Return the (X, Y) coordinate for the center point of the cell that contains the specified text.  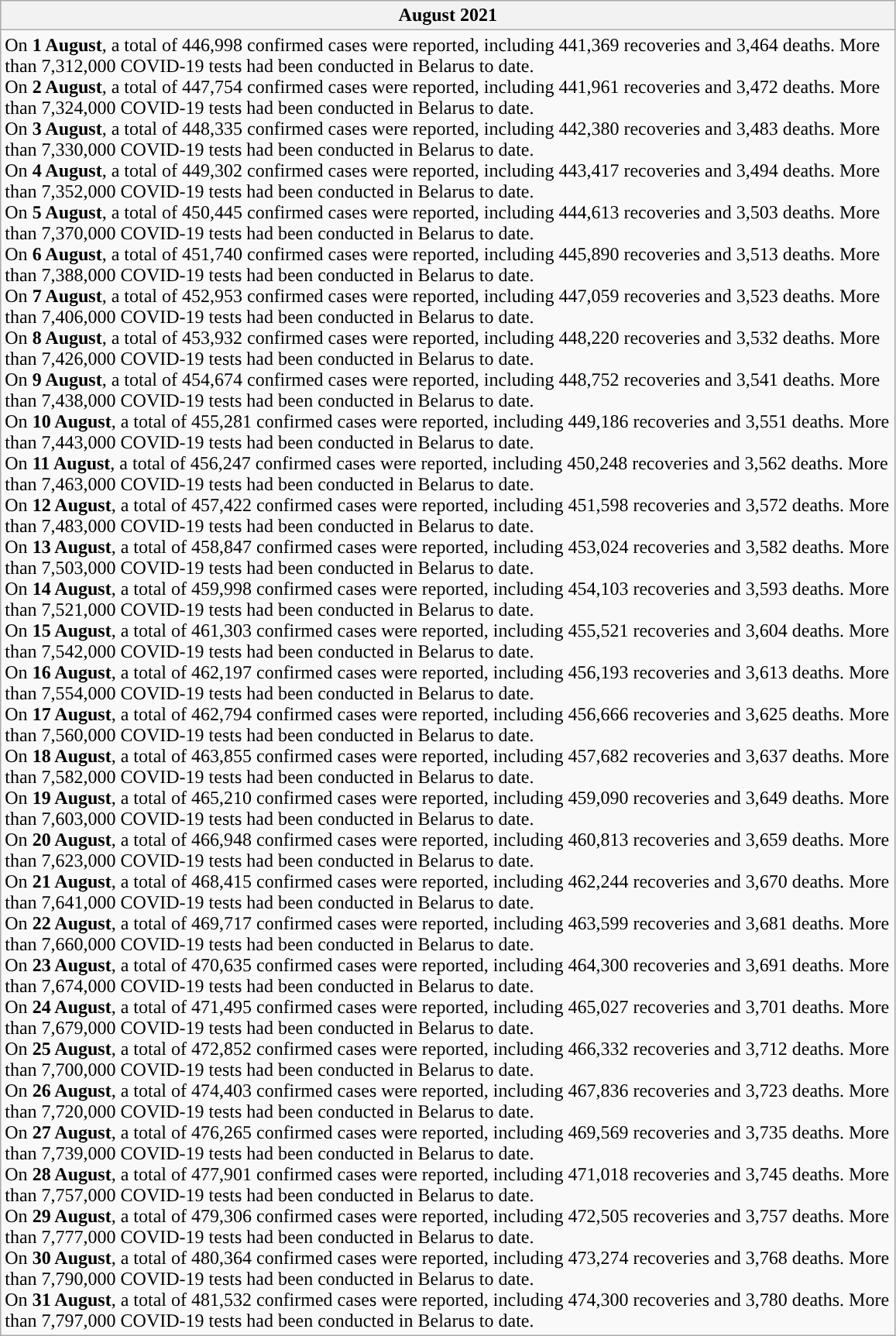
August 2021 (448, 15)
